Extract the (X, Y) coordinate from the center of the cell holding the provided text.  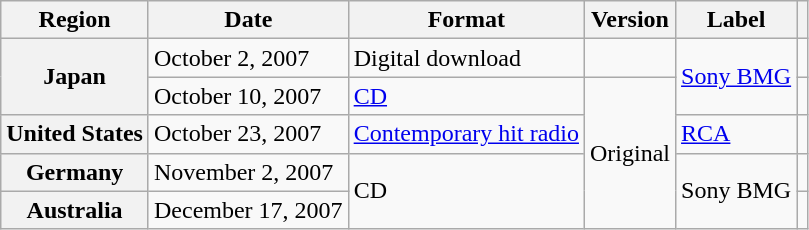
United States (75, 134)
Australia (75, 210)
November 2, 2007 (248, 172)
Japan (75, 77)
Germany (75, 172)
Digital download (466, 58)
October 2, 2007 (248, 58)
Region (75, 20)
Version (630, 20)
October 10, 2007 (248, 96)
Original (630, 153)
Contemporary hit radio (466, 134)
October 23, 2007 (248, 134)
Date (248, 20)
Format (466, 20)
December 17, 2007 (248, 210)
Label (736, 20)
RCA (736, 134)
